Find where the given text appears and provide that cell's center as (x, y) coordinate. 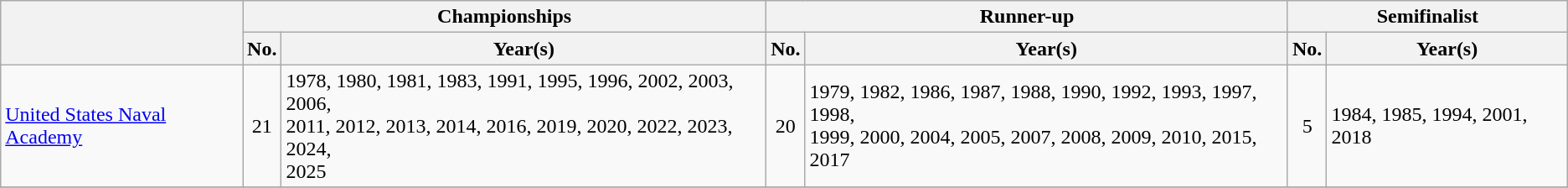
21 (262, 126)
20 (786, 126)
1984, 1985, 1994, 2001, 2018 (1447, 126)
1979, 1982, 1986, 1987, 1988, 1990, 1992, 1993, 1997, 1998,1999, 2000, 2004, 2005, 2007, 2008, 2009, 2010, 2015, 2017 (1046, 126)
United States Naval Academy (122, 126)
Semifinalist (1427, 17)
Runner-up (1027, 17)
Championships (504, 17)
1978, 1980, 1981, 1983, 1991, 1995, 1996, 2002, 2003, 2006,2011, 2012, 2013, 2014, 2016, 2019, 2020, 2022, 2023, 2024,2025 (524, 126)
5 (1307, 126)
